Provide the [x, y] coordinate of the cell's center where the given text is located.  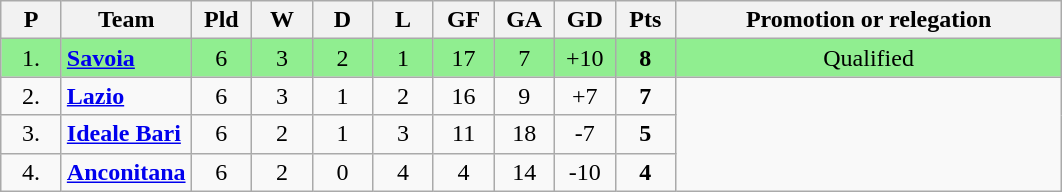
-7 [584, 134]
L [404, 20]
GF [464, 20]
Team [126, 20]
+10 [584, 58]
W [282, 20]
GA [524, 20]
4. [32, 172]
1. [32, 58]
2. [32, 96]
8 [646, 58]
Pts [646, 20]
14 [524, 172]
-10 [584, 172]
0 [342, 172]
Pld [222, 20]
P [32, 20]
Qualified [869, 58]
Promotion or relegation [869, 20]
GD [584, 20]
5 [646, 134]
17 [464, 58]
16 [464, 96]
+7 [584, 96]
Lazio [126, 96]
9 [524, 96]
18 [524, 134]
Savoia [126, 58]
11 [464, 134]
Anconitana [126, 172]
Ideale Bari [126, 134]
D [342, 20]
3. [32, 134]
